Find where the given text appears and provide that cell's center as [X, Y] coordinate. 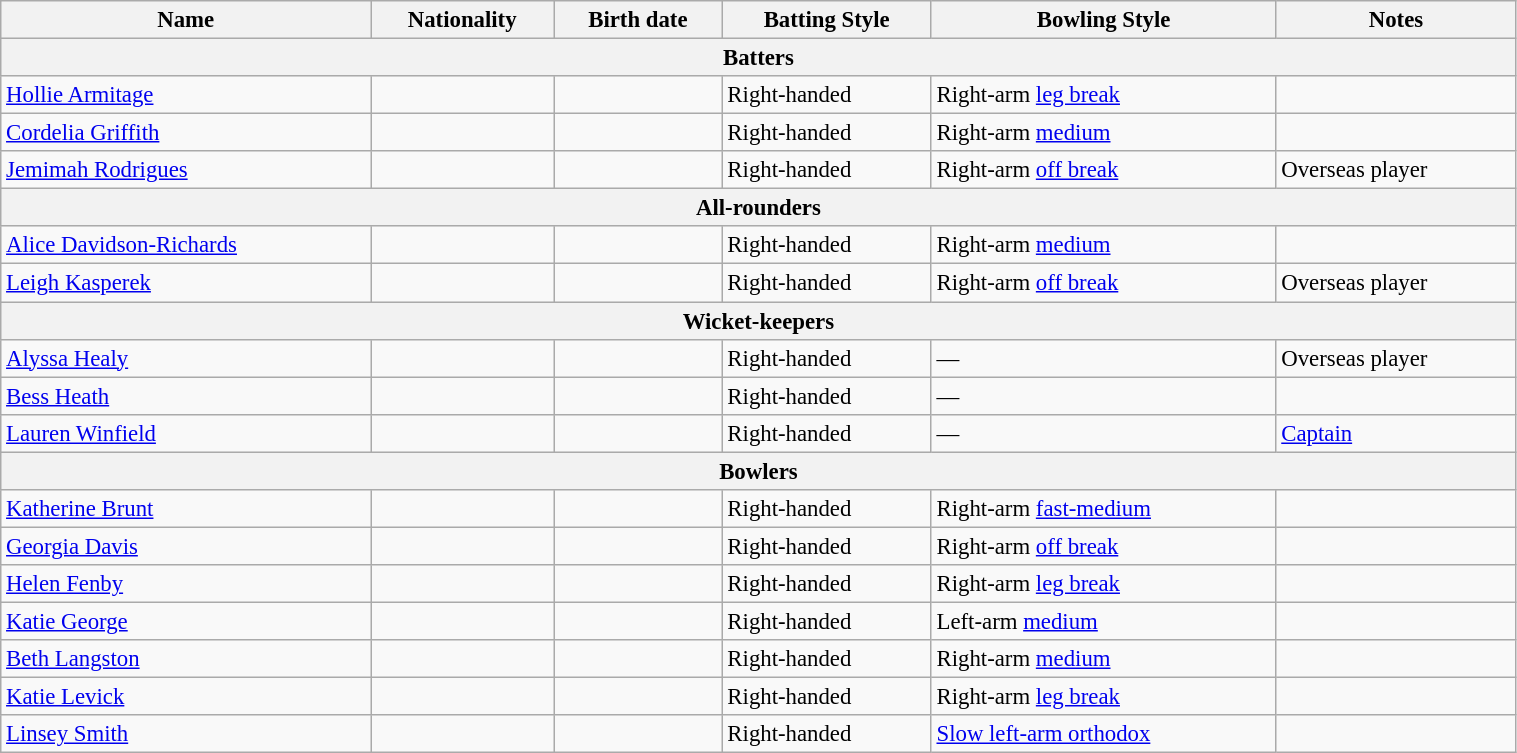
Birth date [638, 20]
Bowlers [758, 471]
Helen Fenby [186, 584]
Captain [1396, 433]
Linsey Smith [186, 734]
Slow left-arm orthodox [1104, 734]
Georgia Davis [186, 546]
All-rounders [758, 208]
Lauren Winfield [186, 433]
Cordelia Griffith [186, 133]
Beth Langston [186, 659]
Katie Levick [186, 697]
Hollie Armitage [186, 95]
Nationality [462, 20]
Katherine Brunt [186, 509]
Batting Style [826, 20]
Alice Davidson-Richards [186, 245]
Wicket-keepers [758, 321]
Right-arm fast-medium [1104, 509]
Jemimah Rodrigues [186, 170]
Name [186, 20]
Leigh Kasperek [186, 283]
Left-arm medium [1104, 621]
Katie George [186, 621]
Notes [1396, 20]
Alyssa Healy [186, 358]
Batters [758, 58]
Bowling Style [1104, 20]
Bess Heath [186, 396]
